Return the [X, Y] coordinate for the center point of the cell that contains the specified text.  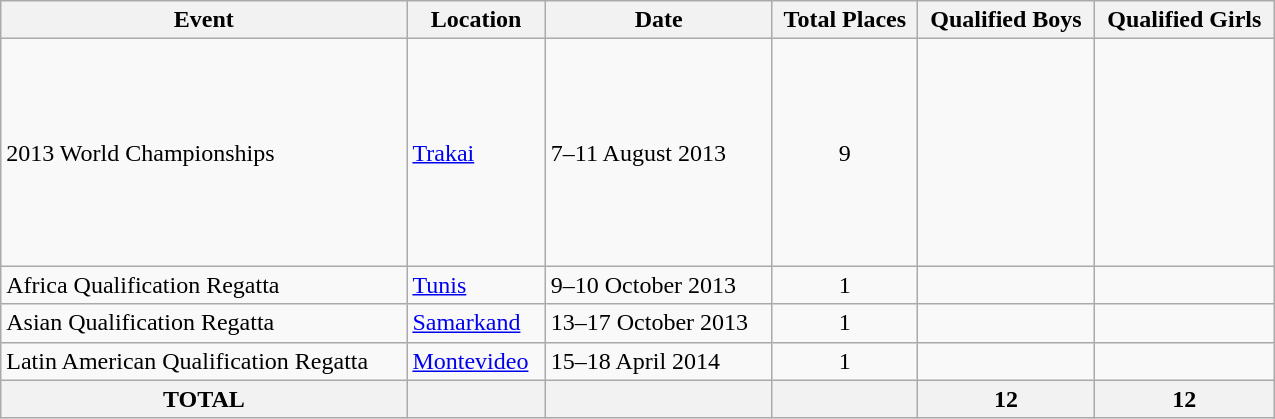
Latin American Qualification Regatta [204, 361]
9–10 October 2013 [658, 285]
15–18 April 2014 [658, 361]
7–11 August 2013 [658, 152]
Qualified Girls [1184, 20]
Qualified Boys [1006, 20]
Tunis [476, 285]
Africa Qualification Regatta [204, 285]
Trakai [476, 152]
Asian Qualification Regatta [204, 323]
Location [476, 20]
2013 World Championships [204, 152]
Montevideo [476, 361]
9 [844, 152]
Event [204, 20]
13–17 October 2013 [658, 323]
TOTAL [204, 399]
Total Places [844, 20]
Date [658, 20]
Samarkand [476, 323]
